Return the [X, Y] coordinate for the center point of the cell that contains the specified text.  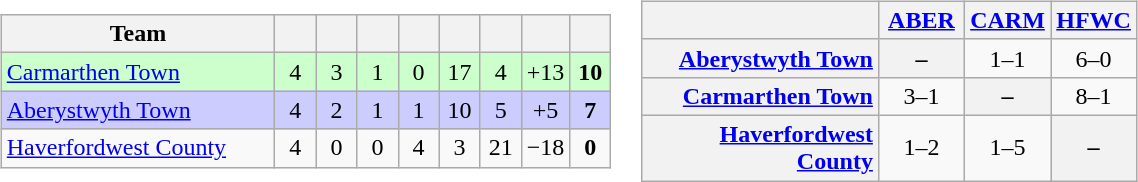
ABER [921, 20]
1–5 [1007, 148]
3–1 [921, 96]
1–1 [1007, 58]
7 [590, 110]
1–2 [921, 148]
Team [138, 34]
−18 [546, 148]
+13 [546, 72]
6–0 [1094, 58]
+5 [546, 110]
21 [500, 148]
2 [336, 110]
8–1 [1094, 96]
HFWC [1094, 20]
17 [460, 72]
CARM [1007, 20]
5 [500, 110]
